Provide the [x, y] coordinate of the cell's center where the given text is located.  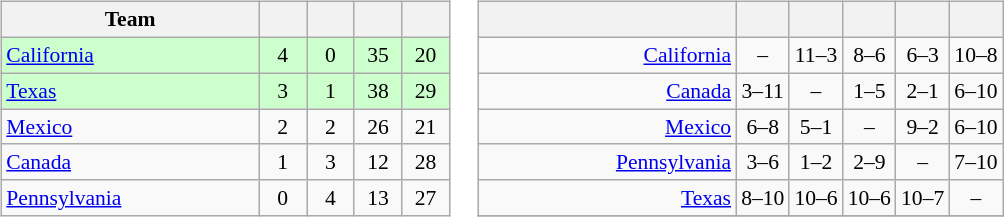
1–2 [816, 162]
12 [378, 162]
26 [378, 127]
2–9 [870, 162]
10–7 [922, 198]
3–6 [762, 162]
7–10 [976, 162]
1–5 [870, 91]
5–1 [816, 127]
11–3 [816, 55]
9–2 [922, 127]
6–3 [922, 55]
Team [130, 20]
29 [426, 91]
28 [426, 162]
21 [426, 127]
2–1 [922, 91]
38 [378, 91]
13 [378, 198]
6–8 [762, 127]
8–10 [762, 198]
10–8 [976, 55]
20 [426, 55]
8–6 [870, 55]
35 [378, 55]
3–11 [762, 91]
27 [426, 198]
